Locate the cell with the specified text and output its (X, Y) center coordinate. 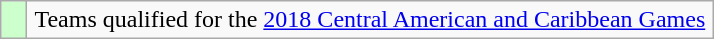
Teams qualified for the 2018 Central American and Caribbean Games (370, 20)
